Search for the cell housing the specified text and yield its [X, Y] center coordinate. 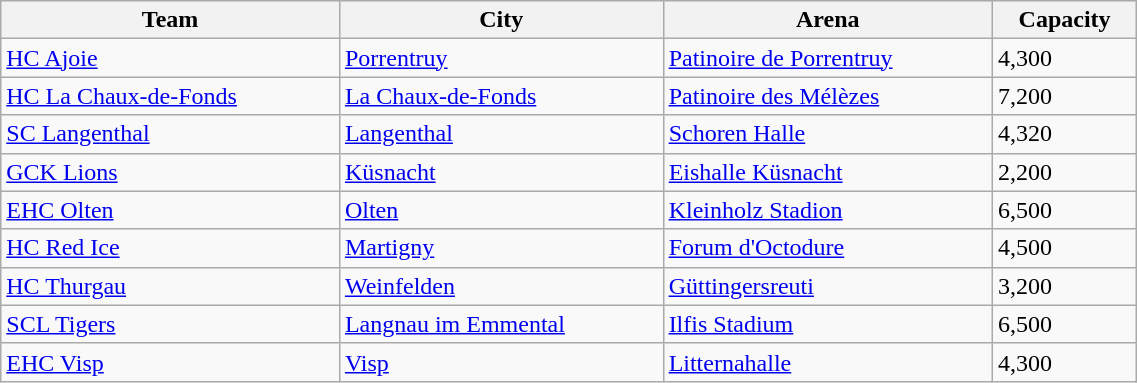
4,500 [1064, 248]
Patinoire de Porrentruy [828, 58]
4,320 [1064, 134]
SC Langenthal [170, 134]
Team [170, 20]
HC La Chaux-de-Fonds [170, 96]
Küsnacht [501, 172]
Arena [828, 20]
Schoren Halle [828, 134]
GCK Lions [170, 172]
2,200 [1064, 172]
HC Red Ice [170, 248]
HC Thurgau [170, 286]
Visp [501, 362]
Güttingersreuti [828, 286]
SCL Tigers [170, 324]
Ilfis Stadium [828, 324]
Litternahalle [828, 362]
Porrentruy [501, 58]
Capacity [1064, 20]
7,200 [1064, 96]
Weinfelden [501, 286]
EHC Visp [170, 362]
3,200 [1064, 286]
Kleinholz Stadion [828, 210]
Forum d'Octodure [828, 248]
Langnau im Emmental [501, 324]
EHC Olten [170, 210]
Olten [501, 210]
Patinoire des Mélèzes [828, 96]
Eishalle Küsnacht [828, 172]
City [501, 20]
HC Ajoie [170, 58]
Langenthal [501, 134]
Martigny [501, 248]
La Chaux-de-Fonds [501, 96]
